Identify which cell holds the provided text, then report its [x, y] central coordinate. 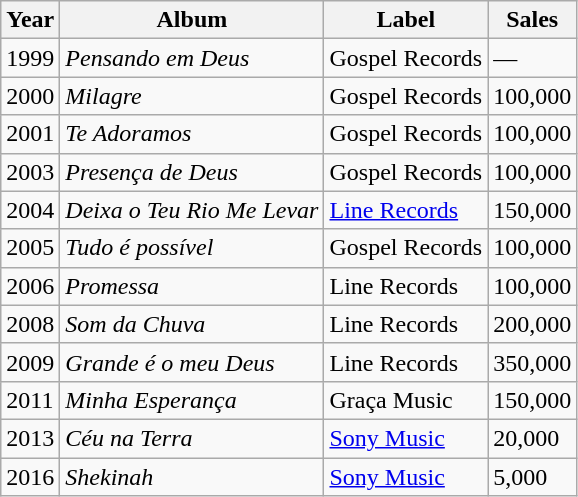
1999 [30, 58]
2013 [30, 438]
Som da Chuva [192, 324]
2003 [30, 172]
350,000 [532, 362]
Label [406, 20]
Milagre [192, 96]
2008 [30, 324]
Tudo é possível [192, 248]
2016 [30, 477]
2011 [30, 400]
2006 [30, 286]
2004 [30, 210]
2001 [30, 134]
Album [192, 20]
5,000 [532, 477]
— [532, 58]
Grande é o meu Deus [192, 362]
Céu na Terra [192, 438]
Sales [532, 20]
20,000 [532, 438]
Promessa [192, 286]
200,000 [532, 324]
Deixa o Teu Rio Me Levar [192, 210]
Shekinah [192, 477]
Year [30, 20]
2005 [30, 248]
2000 [30, 96]
2009 [30, 362]
Minha Esperança [192, 400]
Graça Music [406, 400]
Pensando em Deus [192, 58]
Presença de Deus [192, 172]
Te Adoramos [192, 134]
